Extract the (X, Y) coordinate from the center of the cell holding the provided text.  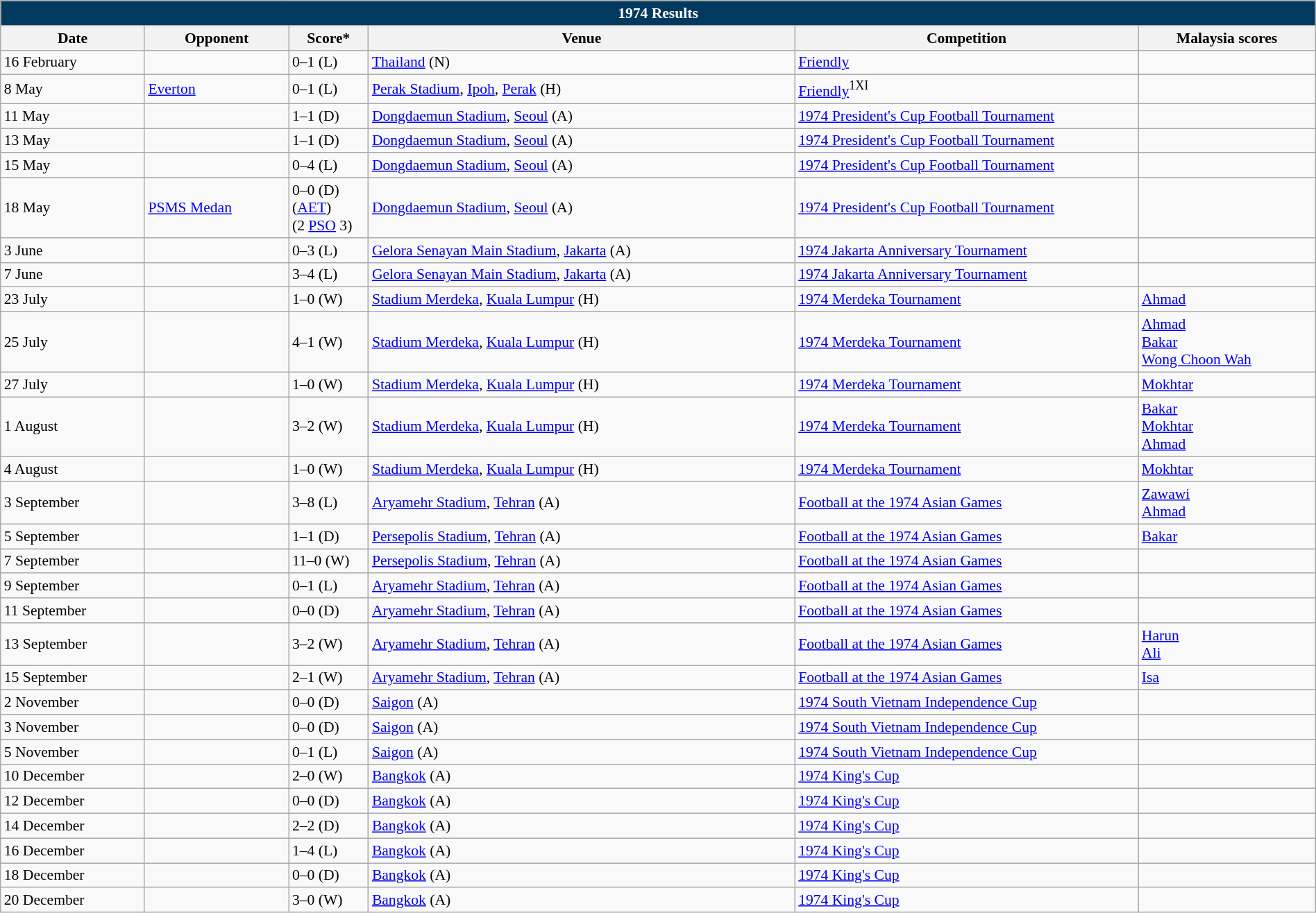
11–0 (W) (329, 561)
4–1 (W) (329, 343)
3–8 (L) (329, 502)
0–4 (L) (329, 166)
18 December (73, 876)
0–0 (D) (AET)(2 PSO 3) (329, 208)
Perak Stadium, Ipoh, Perak (H) (582, 89)
14 December (73, 826)
3–4 (L) (329, 275)
13 September (73, 644)
Ahmad Bakar Wong Choon Wah (1227, 343)
12 December (73, 801)
16 December (73, 851)
5 September (73, 536)
Opponent (217, 38)
5 November (73, 752)
3 June (73, 250)
Everton (217, 89)
11 September (73, 611)
9 September (73, 586)
Ahmad (1227, 300)
15 September (73, 678)
2–1 (W) (329, 678)
Friendly1XI (966, 89)
1 August (73, 427)
Malaysia scores (1227, 38)
Bakar Mokhtar Ahmad (1227, 427)
7 June (73, 275)
15 May (73, 166)
2–0 (W) (329, 776)
1974 Results (658, 13)
13 May (73, 141)
23 July (73, 300)
25 July (73, 343)
Score* (329, 38)
27 July (73, 384)
Date (73, 38)
Bakar (1227, 536)
1–4 (L) (329, 851)
Harun Ali (1227, 644)
3 September (73, 502)
3 November (73, 727)
Competition (966, 38)
10 December (73, 776)
PSMS Medan (217, 208)
2–2 (D) (329, 826)
11 May (73, 116)
4 August (73, 470)
7 September (73, 561)
Venue (582, 38)
0–3 (L) (329, 250)
Isa (1227, 678)
18 May (73, 208)
Friendly (966, 62)
Thailand (N) (582, 62)
8 May (73, 89)
16 February (73, 62)
20 December (73, 901)
3–0 (W) (329, 901)
Zawawi Ahmad (1227, 502)
2 November (73, 703)
